Extract the (x, y) coordinate from the center of the cell holding the provided text.  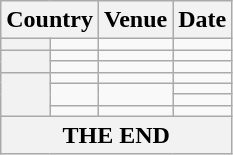
Date (202, 20)
THE END (116, 135)
Country (50, 20)
Venue (135, 20)
